Return (X, Y) of the center of cell containing provided text 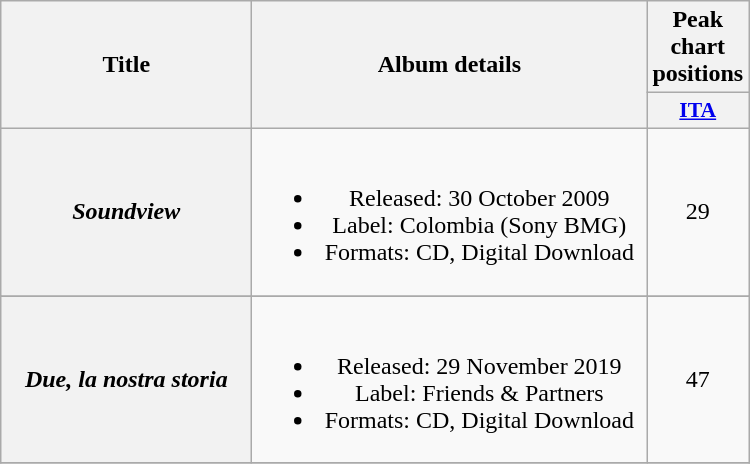
ITA (698, 111)
Due, la nostra storia (126, 380)
Peak chart positions (698, 47)
Title (126, 65)
47 (698, 380)
Soundview (126, 212)
29 (698, 212)
Released: 30 October 2009Label: Colombia (Sony BMG)Formats: CD, Digital Download (450, 212)
Album details (450, 65)
Released: 29 November 2019Label: Friends & PartnersFormats: CD, Digital Download (450, 380)
